Capture the cell that displays the provided text and extract its [x, y] central coordinate. 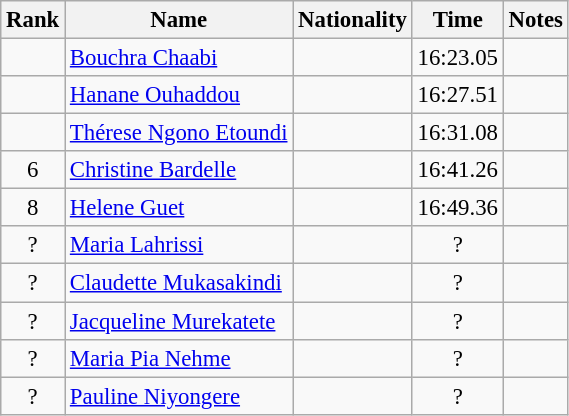
Helene Guet [179, 208]
Hanane Ouhaddou [179, 95]
16:49.36 [458, 208]
Thérese Ngono Etoundi [179, 133]
Notes [536, 20]
6 [33, 170]
16:27.51 [458, 95]
Rank [33, 20]
Claudette Mukasakindi [179, 283]
Christine Bardelle [179, 170]
Pauline Niyongere [179, 396]
16:23.05 [458, 58]
Bouchra Chaabi [179, 58]
Nationality [352, 20]
Time [458, 20]
Maria Pia Nehme [179, 358]
Jacqueline Murekatete [179, 321]
Name [179, 20]
16:31.08 [458, 133]
16:41.26 [458, 170]
8 [33, 208]
Maria Lahrissi [179, 245]
